Provide the [x, y] coordinate of the cell's center where the given text is located.  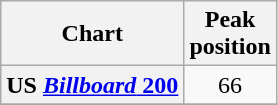
66 [230, 85]
US Billboard 200 [92, 85]
Chart [92, 34]
Peakposition [230, 34]
